Return (X, Y) of the center of cell containing provided text 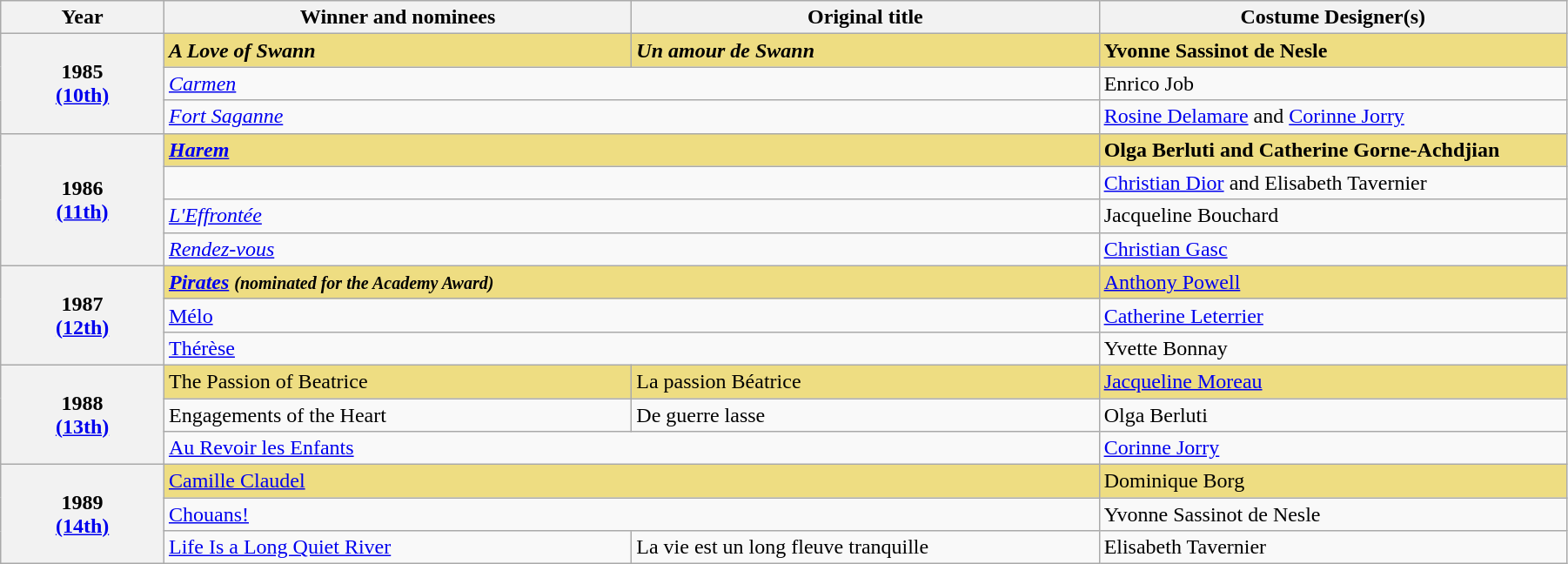
Dominique Borg (1333, 481)
Corinne Jorry (1333, 448)
Rosine Delamare and Corinne Jorry (1333, 117)
Olga Berluti and Catherine Gorne-Achdjian (1333, 150)
1985(10th) (83, 84)
Christian Gasc (1333, 249)
Un amour de Swann (865, 50)
Original title (865, 17)
De guerre lasse (865, 415)
Harem (632, 150)
Fort Saganne (632, 117)
Costume Designer(s) (1333, 17)
Pirates (nominated for the Academy Award) (632, 282)
1988(13th) (83, 414)
Jacqueline Moreau (1333, 381)
Year (83, 17)
L'Effrontée (632, 216)
Catherine Leterrier (1333, 315)
Thérèse (632, 348)
La passion Béatrice (865, 381)
The Passion of Beatrice (397, 381)
Rendez-vous (632, 249)
Carmen (632, 84)
La vie est un long fleuve tranquille (865, 547)
Anthony Powell (1333, 282)
A Love of Swann (397, 50)
Olga Berluti (1333, 415)
Au Revoir les Enfants (632, 448)
Christian Dior and Elisabeth Tavernier (1333, 183)
Mélo (632, 315)
1989(14th) (83, 514)
1986(11th) (83, 199)
Enrico Job (1333, 84)
1987(12th) (83, 315)
Life Is a Long Quiet River (397, 547)
Engagements of the Heart (397, 415)
Elisabeth Tavernier (1333, 547)
Winner and nominees (397, 17)
Jacqueline Bouchard (1333, 216)
Yvette Bonnay (1333, 348)
Chouans! (632, 514)
Camille Claudel (632, 481)
